For the text-containing cell, return its midpoint in (x, y) coordinate format. 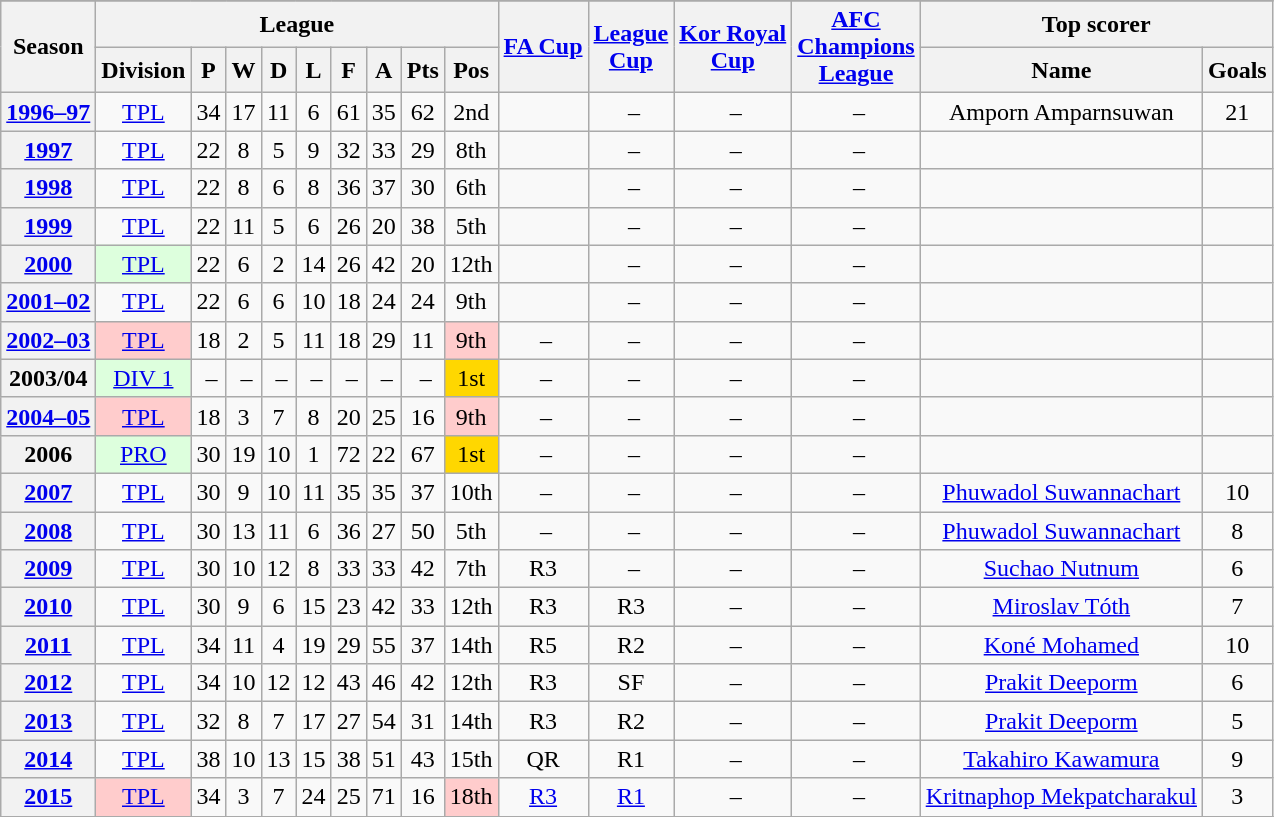
1999 (48, 226)
6th (471, 188)
2003/04 (48, 378)
D (278, 70)
2002–03 (48, 340)
2014 (48, 759)
Kor RoyalCup (733, 47)
1996–97 (48, 112)
League (297, 24)
Season (48, 47)
51 (384, 759)
2nd (471, 112)
2001–02 (48, 302)
50 (422, 531)
46 (384, 683)
1997 (48, 150)
Miroslav Tóth (1061, 607)
Pts (422, 70)
14 (314, 264)
8th (471, 150)
Pos (471, 70)
10th (471, 492)
FA Cup (543, 47)
4 (278, 645)
Suchao Nutnum (1061, 569)
67 (422, 454)
2015 (48, 797)
Amporn Amparnsuwan (1061, 112)
72 (348, 454)
SF (631, 683)
54 (384, 721)
18th (471, 797)
23 (348, 607)
P (208, 70)
1 (314, 454)
L (314, 70)
71 (384, 797)
Name (1061, 70)
61 (348, 112)
2004–05 (48, 416)
55 (384, 645)
2007 (48, 492)
2006 (48, 454)
W (244, 70)
Goals (1237, 70)
AFC Champions League (856, 47)
31 (422, 721)
LeagueCup (631, 47)
R5 (543, 645)
2000 (48, 264)
PRO (144, 454)
2010 (48, 607)
Koné Mohamed (1061, 645)
F (348, 70)
Kritnaphop Mekpatcharakul (1061, 797)
7th (471, 569)
2009 (48, 569)
2012 (48, 683)
Division (144, 70)
2011 (48, 645)
QR (543, 759)
1998 (48, 188)
DIV 1 (144, 378)
A (384, 70)
21 (1237, 112)
62 (422, 112)
2013 (48, 721)
Takahiro Kawamura (1061, 759)
2008 (48, 531)
Top scorer (1096, 24)
15th (471, 759)
